From the cell containing the given text, extract its center point as [x, y] coordinate. 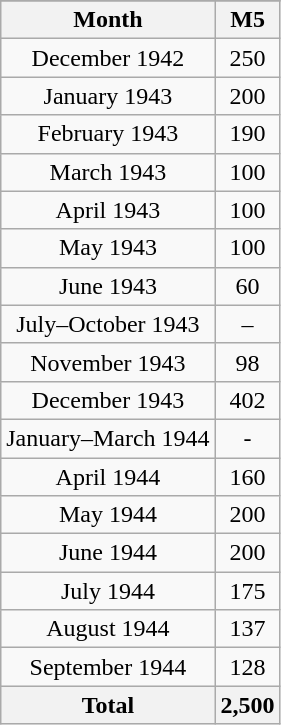
– [248, 324]
60 [248, 286]
January–March 1944 [108, 438]
November 1943 [108, 362]
250 [248, 58]
May 1943 [108, 248]
March 1943 [108, 172]
December 1942 [108, 58]
2,500 [248, 705]
160 [248, 477]
190 [248, 134]
July–October 1943 [108, 324]
175 [248, 591]
Total [108, 705]
128 [248, 667]
February 1943 [108, 134]
137 [248, 629]
April 1944 [108, 477]
January 1943 [108, 96]
402 [248, 400]
June 1943 [108, 286]
Month [108, 20]
- [248, 438]
August 1944 [108, 629]
June 1944 [108, 553]
98 [248, 362]
April 1943 [108, 210]
September 1944 [108, 667]
M5 [248, 20]
December 1943 [108, 400]
May 1944 [108, 515]
July 1944 [108, 591]
